Find where the given text appears and provide that cell's center as [x, y] coordinate. 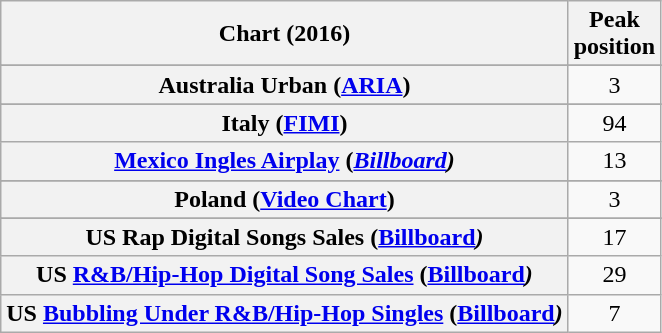
US Bubbling Under R&B/Hip-Hop Singles (Billboard) [284, 313]
Chart (2016) [284, 34]
Mexico Ingles Airplay (Billboard) [284, 161]
US Rap Digital Songs Sales (Billboard) [284, 237]
29 [614, 275]
US R&B/Hip-Hop Digital Song Sales (Billboard) [284, 275]
7 [614, 313]
Australia Urban (ARIA) [284, 85]
13 [614, 161]
Poland (Video Chart) [284, 199]
94 [614, 123]
17 [614, 237]
Italy (FIMI) [284, 123]
Peakposition [614, 34]
